Return [X, Y] of the center of cell containing provided text 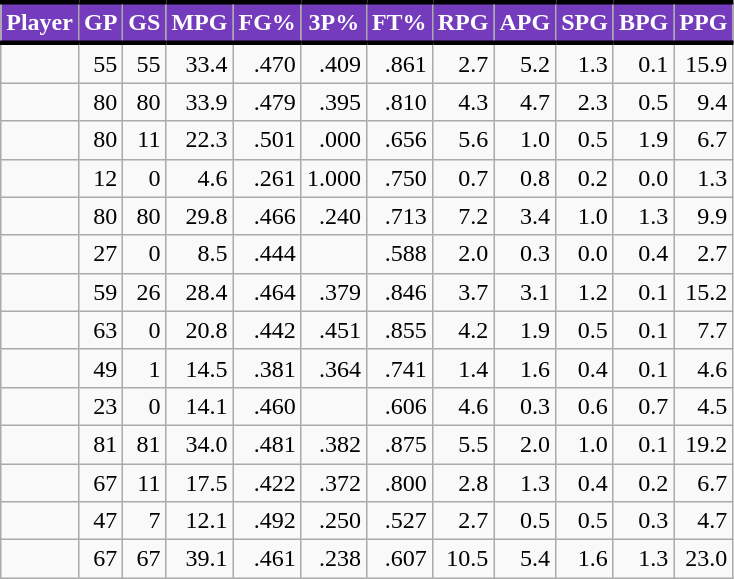
.810 [399, 102]
.466 [267, 216]
PPG [704, 22]
.741 [399, 368]
4.2 [463, 330]
.409 [334, 63]
.379 [334, 292]
.800 [399, 483]
.470 [267, 63]
.238 [334, 559]
14.1 [200, 406]
2.8 [463, 483]
23.0 [704, 559]
.846 [399, 292]
.481 [267, 444]
.460 [267, 406]
5.6 [463, 140]
39.1 [200, 559]
63 [100, 330]
2.3 [585, 102]
20.8 [200, 330]
APG [525, 22]
15.2 [704, 292]
59 [100, 292]
7.2 [463, 216]
7.7 [704, 330]
.451 [334, 330]
.875 [399, 444]
4.5 [704, 406]
MPG [200, 22]
33.9 [200, 102]
.855 [399, 330]
3.4 [525, 216]
15.9 [704, 63]
FT% [399, 22]
49 [100, 368]
5.5 [463, 444]
.479 [267, 102]
47 [100, 521]
1 [144, 368]
.000 [334, 140]
19.2 [704, 444]
4.3 [463, 102]
26 [144, 292]
.381 [267, 368]
.382 [334, 444]
.464 [267, 292]
GS [144, 22]
SPG [585, 22]
.606 [399, 406]
27 [100, 254]
1.2 [585, 292]
.250 [334, 521]
12.1 [200, 521]
1.4 [463, 368]
.588 [399, 254]
.750 [399, 178]
10.5 [463, 559]
3.1 [525, 292]
.713 [399, 216]
RPG [463, 22]
1.000 [334, 178]
28.4 [200, 292]
5.4 [525, 559]
.444 [267, 254]
.461 [267, 559]
.395 [334, 102]
.527 [399, 521]
34.0 [200, 444]
.240 [334, 216]
.656 [399, 140]
.607 [399, 559]
.364 [334, 368]
.501 [267, 140]
5.2 [525, 63]
33.4 [200, 63]
29.8 [200, 216]
GP [100, 22]
.261 [267, 178]
BPG [643, 22]
FG% [267, 22]
.492 [267, 521]
9.4 [704, 102]
0.6 [585, 406]
3.7 [463, 292]
12 [100, 178]
17.5 [200, 483]
9.9 [704, 216]
.442 [267, 330]
3P% [334, 22]
0.8 [525, 178]
14.5 [200, 368]
22.3 [200, 140]
23 [100, 406]
8.5 [200, 254]
.861 [399, 63]
.422 [267, 483]
Player [40, 22]
.372 [334, 483]
7 [144, 521]
